Output the (X, Y) coordinate of the center of the cell containing the given text.  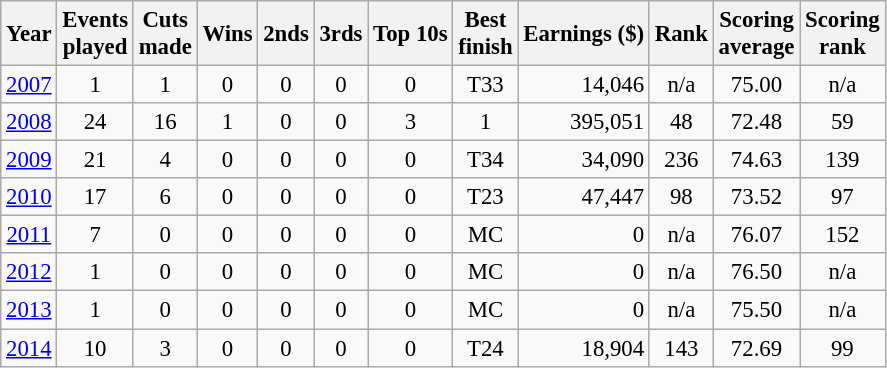
T34 (486, 160)
2012 (29, 273)
75.00 (756, 85)
Top 10s (410, 34)
14,046 (584, 85)
2010 (29, 197)
47,447 (584, 197)
18,904 (584, 348)
97 (842, 197)
34,090 (584, 160)
74.63 (756, 160)
2014 (29, 348)
76.50 (756, 273)
Best finish (486, 34)
76.07 (756, 235)
99 (842, 348)
236 (681, 160)
48 (681, 122)
6 (165, 197)
2011 (29, 235)
72.69 (756, 348)
Year (29, 34)
Scoringaverage (756, 34)
Wins (228, 34)
17 (95, 197)
143 (681, 348)
7 (95, 235)
59 (842, 122)
Earnings ($) (584, 34)
4 (165, 160)
2008 (29, 122)
T33 (486, 85)
24 (95, 122)
2007 (29, 85)
16 (165, 122)
10 (95, 348)
73.52 (756, 197)
139 (842, 160)
T24 (486, 348)
21 (95, 160)
152 (842, 235)
Eventsplayed (95, 34)
Scoringrank (842, 34)
3rds (341, 34)
2nds (286, 34)
72.48 (756, 122)
Rank (681, 34)
T23 (486, 197)
98 (681, 197)
75.50 (756, 310)
2013 (29, 310)
Cuts made (165, 34)
395,051 (584, 122)
2009 (29, 160)
